Extract the (X, Y) coordinate from the center of the cell holding the provided text.  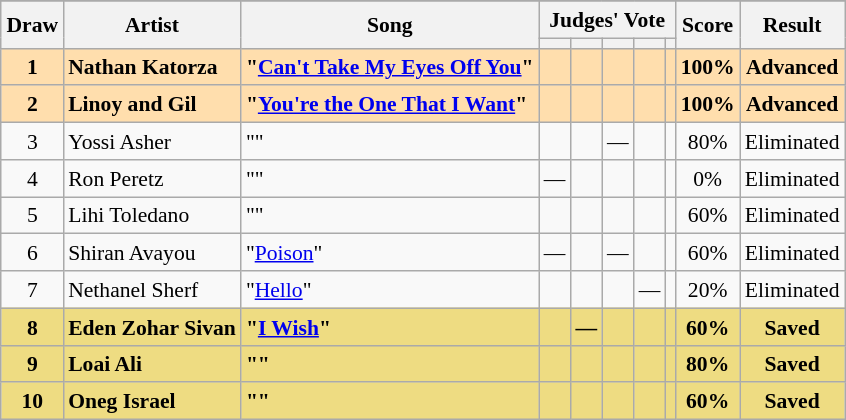
Yossi Asher (152, 142)
0% (708, 178)
Eden Zohar Sivan (152, 326)
3 (32, 142)
Ron Peretz (152, 178)
Score (708, 24)
20% (708, 290)
Lihi Toledano (152, 216)
2 (32, 104)
8 (32, 326)
Nethanel Sherf (152, 290)
Artist (152, 24)
"Poison" (390, 252)
Linoy and Gil (152, 104)
1 (32, 66)
6 (32, 252)
Shiran Avayou (152, 252)
7 (32, 290)
5 (32, 216)
"I Wish" (390, 326)
9 (32, 364)
"You're the One That I Want" (390, 104)
"Hello" (390, 290)
Song (390, 24)
Result (792, 24)
Loai Ali (152, 364)
"Can't Take My Eyes Off You" (390, 66)
4 (32, 178)
Draw (32, 24)
Oneg Israel (152, 402)
10 (32, 402)
Judges' Vote (608, 20)
Nathan Katorza (152, 66)
